Search for the cell housing the specified text and yield its (X, Y) center coordinate. 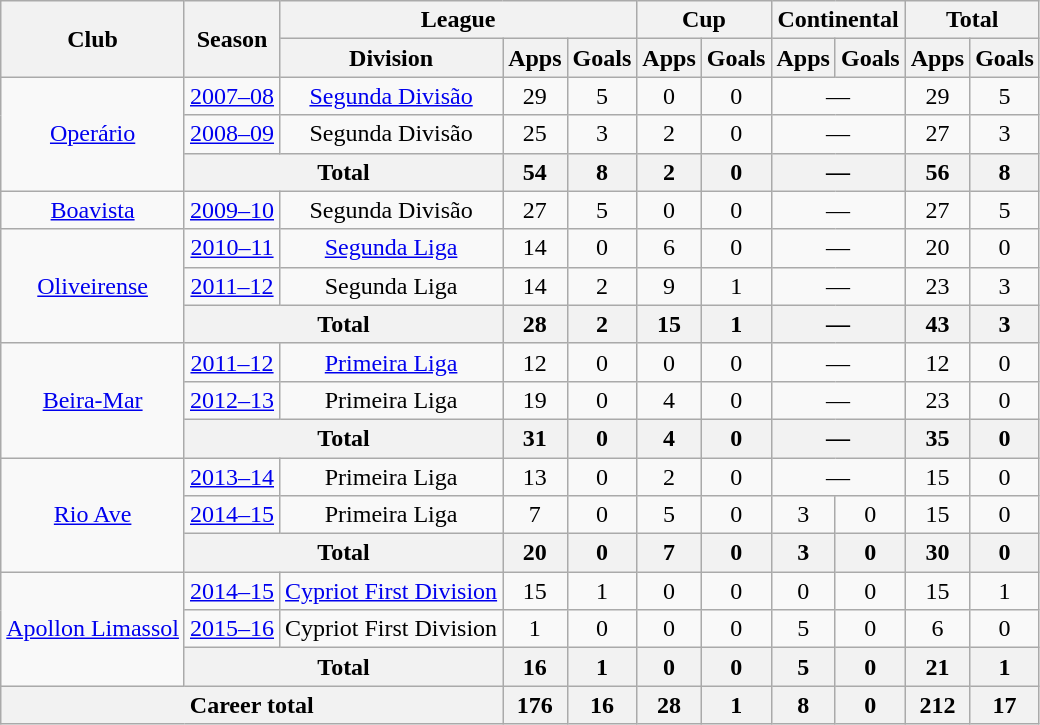
43 (937, 324)
2012–13 (232, 400)
Rio Ave (93, 515)
2008–09 (232, 134)
League (458, 20)
2013–14 (232, 477)
54 (535, 172)
30 (937, 553)
Operário (93, 134)
56 (937, 172)
31 (535, 438)
25 (535, 134)
176 (535, 705)
13 (535, 477)
212 (937, 705)
2015–16 (232, 629)
Apollon Limassol (93, 629)
21 (937, 667)
9 (669, 286)
Beira-Mar (93, 400)
2009–10 (232, 210)
Season (232, 39)
Oliveirense (93, 286)
19 (535, 400)
2010–11 (232, 248)
Boavista (93, 210)
17 (1005, 705)
Cup (704, 20)
Continental (838, 20)
Division (392, 58)
Club (93, 39)
2007–08 (232, 96)
Career total (252, 705)
35 (937, 438)
